Capture the cell that displays the provided text and extract its (x, y) central coordinate. 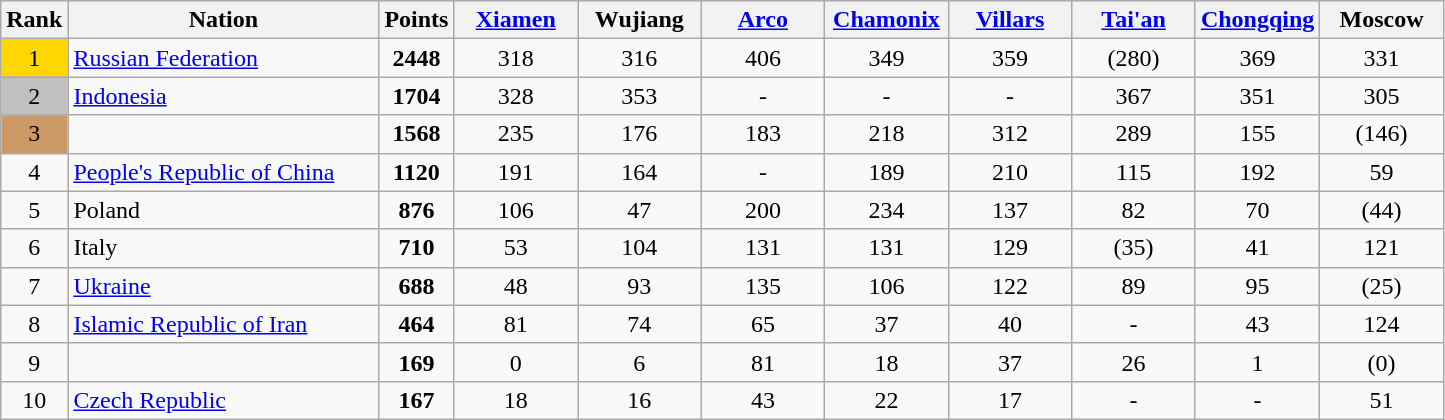
210 (1010, 172)
318 (516, 58)
155 (1257, 134)
10 (34, 400)
4 (34, 172)
176 (640, 134)
200 (763, 210)
406 (763, 58)
8 (34, 324)
47 (640, 210)
Ukraine (224, 286)
312 (1010, 134)
(146) (1382, 134)
Poland (224, 210)
115 (1134, 172)
183 (763, 134)
70 (1257, 210)
169 (416, 362)
Chamonix (887, 20)
1704 (416, 96)
2448 (416, 58)
135 (763, 286)
191 (516, 172)
Nation (224, 20)
289 (1134, 134)
688 (416, 286)
48 (516, 286)
16 (640, 400)
(0) (1382, 362)
305 (1382, 96)
121 (1382, 248)
331 (1382, 58)
1120 (416, 172)
369 (1257, 58)
104 (640, 248)
People's Republic of China (224, 172)
53 (516, 248)
74 (640, 324)
Xiamen (516, 20)
464 (416, 324)
167 (416, 400)
(280) (1134, 58)
89 (1134, 286)
95 (1257, 286)
349 (887, 58)
164 (640, 172)
192 (1257, 172)
189 (887, 172)
218 (887, 134)
65 (763, 324)
93 (640, 286)
Indonesia (224, 96)
122 (1010, 286)
17 (1010, 400)
876 (416, 210)
(44) (1382, 210)
0 (516, 362)
Russian Federation (224, 58)
351 (1257, 96)
1568 (416, 134)
Moscow (1382, 20)
2 (34, 96)
Tai'an (1134, 20)
353 (640, 96)
359 (1010, 58)
124 (1382, 324)
Rank (34, 20)
710 (416, 248)
7 (34, 286)
234 (887, 210)
316 (640, 58)
22 (887, 400)
Islamic Republic of Iran (224, 324)
Points (416, 20)
Wujiang (640, 20)
40 (1010, 324)
(25) (1382, 286)
Czech Republic (224, 400)
129 (1010, 248)
Arco (763, 20)
26 (1134, 362)
328 (516, 96)
367 (1134, 96)
Villars (1010, 20)
235 (516, 134)
Italy (224, 248)
59 (1382, 172)
41 (1257, 248)
3 (34, 134)
51 (1382, 400)
5 (34, 210)
9 (34, 362)
Chongqing (1257, 20)
137 (1010, 210)
82 (1134, 210)
(35) (1134, 248)
